Determine the [X, Y] coordinate at the center of the cell enclosing the given text.  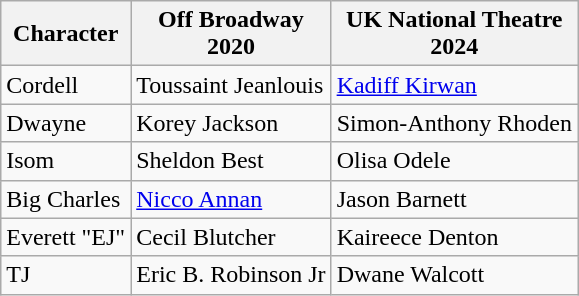
Korey Jackson [231, 123]
Character [66, 34]
Kaireece Denton [454, 237]
Big Charles [66, 199]
Cecil Blutcher [231, 237]
Sheldon Best [231, 161]
Nicco Annan [231, 199]
Everett "EJ" [66, 237]
Isom [66, 161]
Cordell [66, 85]
Dwane Walcott [454, 275]
Kadiff Kirwan [454, 85]
TJ [66, 275]
UK National Theatre2024 [454, 34]
Olisa Odele [454, 161]
Simon-Anthony Rhoden [454, 123]
Dwayne [66, 123]
Toussaint Jeanlouis [231, 85]
Off Broadway2020 [231, 34]
Eric B. Robinson Jr [231, 275]
Jason Barnett [454, 199]
